Find where the given text appears and provide that cell's center as [X, Y] coordinate. 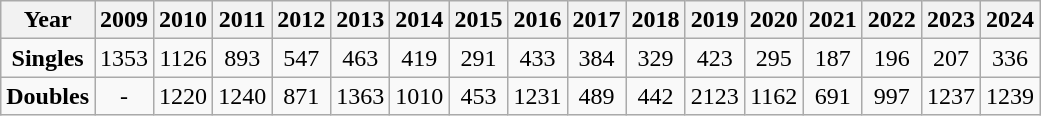
207 [950, 58]
2012 [302, 20]
2023 [950, 20]
- [124, 96]
187 [832, 58]
1240 [242, 96]
871 [302, 96]
Singles [48, 58]
2015 [478, 20]
1162 [774, 96]
453 [478, 96]
1363 [360, 96]
1231 [538, 96]
2017 [596, 20]
2009 [124, 20]
1239 [1010, 96]
489 [596, 96]
2021 [832, 20]
Year [48, 20]
463 [360, 58]
Doubles [48, 96]
2016 [538, 20]
2020 [774, 20]
2024 [1010, 20]
2022 [892, 20]
691 [832, 96]
295 [774, 58]
2014 [420, 20]
291 [478, 58]
2010 [184, 20]
329 [656, 58]
2018 [656, 20]
547 [302, 58]
442 [656, 96]
336 [1010, 58]
1126 [184, 58]
2019 [714, 20]
196 [892, 58]
2013 [360, 20]
2123 [714, 96]
384 [596, 58]
997 [892, 96]
1220 [184, 96]
419 [420, 58]
893 [242, 58]
2011 [242, 20]
433 [538, 58]
423 [714, 58]
1010 [420, 96]
1353 [124, 58]
1237 [950, 96]
